From the cell containing the given text, extract its center point as (x, y) coordinate. 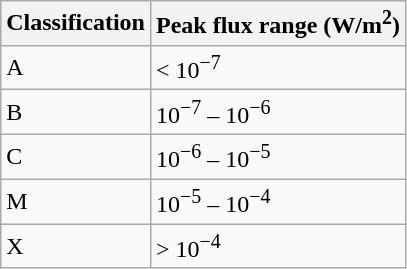
10−5 – 10−4 (278, 202)
A (76, 68)
< 10−7 (278, 68)
B (76, 112)
C (76, 156)
X (76, 246)
Classification (76, 24)
10−7 – 10−6 (278, 112)
> 10−4 (278, 246)
M (76, 202)
Peak flux range (W/m2) (278, 24)
10−6 – 10−5 (278, 156)
